Detect which cell encompasses the target text, then output its [X, Y] center coordinate. 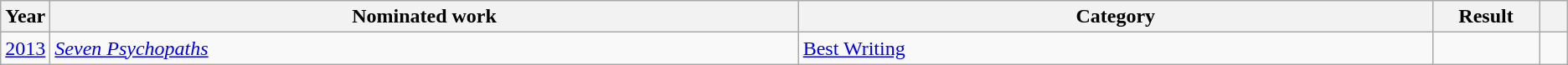
Best Writing [1116, 48]
Seven Psychopaths [424, 48]
2013 [25, 48]
Category [1116, 17]
Year [25, 17]
Nominated work [424, 17]
Result [1486, 17]
